Output the [x, y] coordinate of the center of the cell containing the given text.  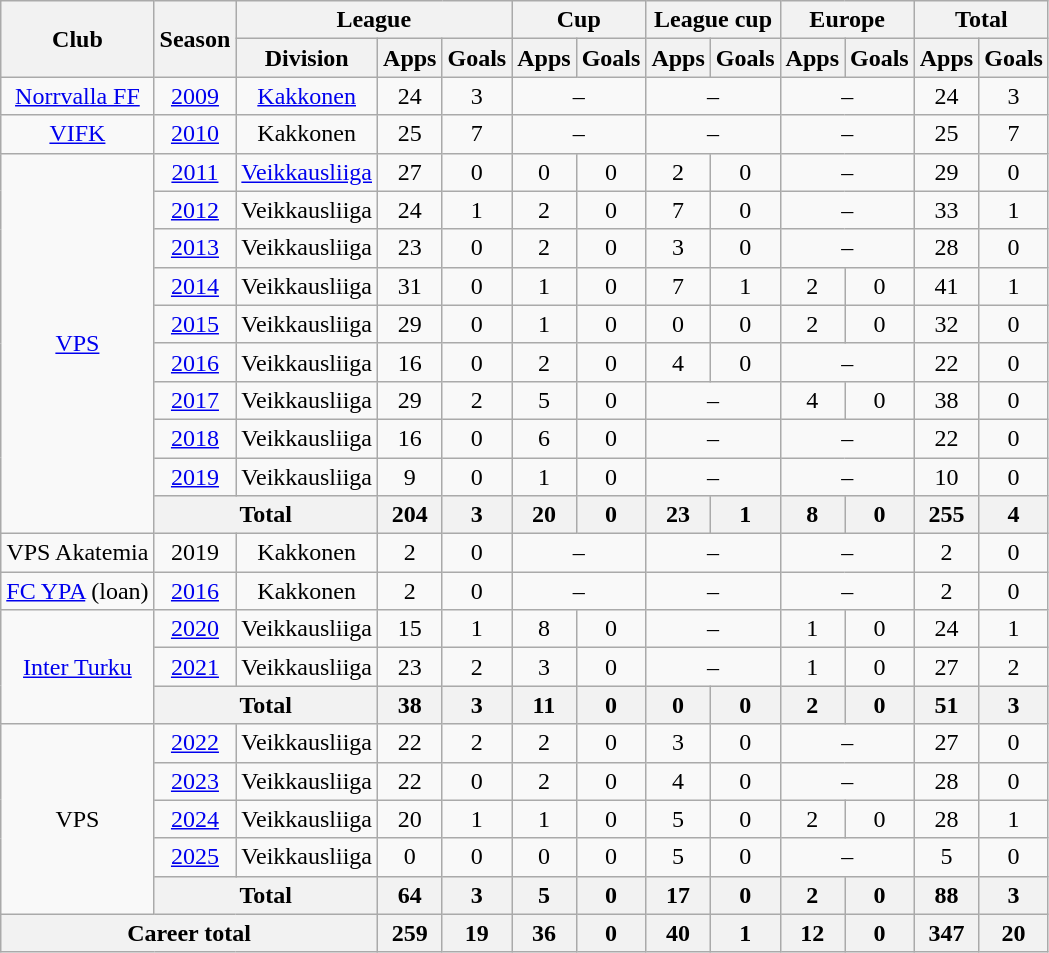
12 [812, 933]
2024 [195, 819]
Career total [190, 933]
Club [78, 39]
Cup [579, 20]
2025 [195, 857]
2022 [195, 743]
41 [946, 286]
VIFK [78, 134]
204 [410, 515]
2023 [195, 781]
33 [946, 210]
2014 [195, 286]
League cup [713, 20]
2015 [195, 324]
2021 [195, 667]
36 [544, 933]
347 [946, 933]
2013 [195, 248]
2010 [195, 134]
2017 [195, 400]
51 [946, 705]
FC YPA (loan) [78, 591]
Norrvalla FF [78, 96]
31 [410, 286]
19 [477, 933]
11 [544, 705]
40 [678, 933]
64 [410, 895]
255 [946, 515]
9 [410, 477]
88 [946, 895]
VPS Akatemia [78, 553]
15 [410, 629]
32 [946, 324]
Season [195, 39]
10 [946, 477]
17 [678, 895]
Division [307, 58]
2018 [195, 438]
2012 [195, 210]
6 [544, 438]
2011 [195, 172]
Inter Turku [78, 667]
Europe [847, 20]
2020 [195, 629]
League [374, 20]
259 [410, 933]
2009 [195, 96]
